Provide the [X, Y] coordinate of the cell's center where the given text is located.  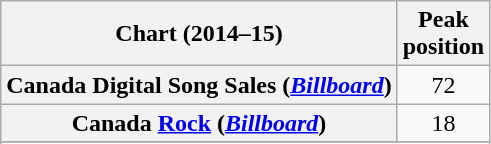
18 [443, 123]
Peakposition [443, 34]
72 [443, 85]
Canada Rock (Billboard) [199, 123]
Chart (2014–15) [199, 34]
Canada Digital Song Sales (Billboard) [199, 85]
